Determine the [x, y] coordinate at the center of the cell enclosing the given text.  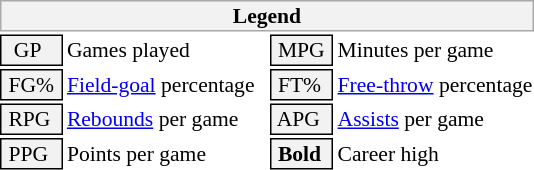
FT% [302, 85]
PPG [31, 154]
APG [302, 120]
RPG [31, 120]
Rebounds per game [166, 120]
Field-goal percentage [166, 85]
Free-throw percentage [435, 85]
Bold [302, 154]
FG% [31, 85]
Points per game [166, 154]
MPG [302, 50]
Career high [435, 154]
Legend [267, 16]
Minutes per game [435, 50]
Games played [166, 50]
Assists per game [435, 120]
GP [31, 50]
